Search for the cell housing the specified text and yield its (X, Y) center coordinate. 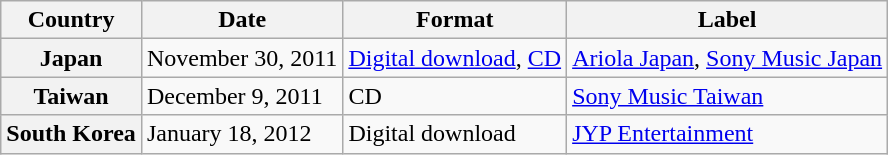
Japan (72, 58)
Digital download (455, 134)
JYP Entertainment (728, 134)
CD (455, 96)
January 18, 2012 (242, 134)
Format (455, 20)
Digital download, CD (455, 58)
Sony Music Taiwan (728, 96)
Date (242, 20)
Ariola Japan, Sony Music Japan (728, 58)
November 30, 2011 (242, 58)
Label (728, 20)
South Korea (72, 134)
December 9, 2011 (242, 96)
Country (72, 20)
Taiwan (72, 96)
